Pinpoint the cell where the given text exists, returning its [x, y] midpoint coordinate. 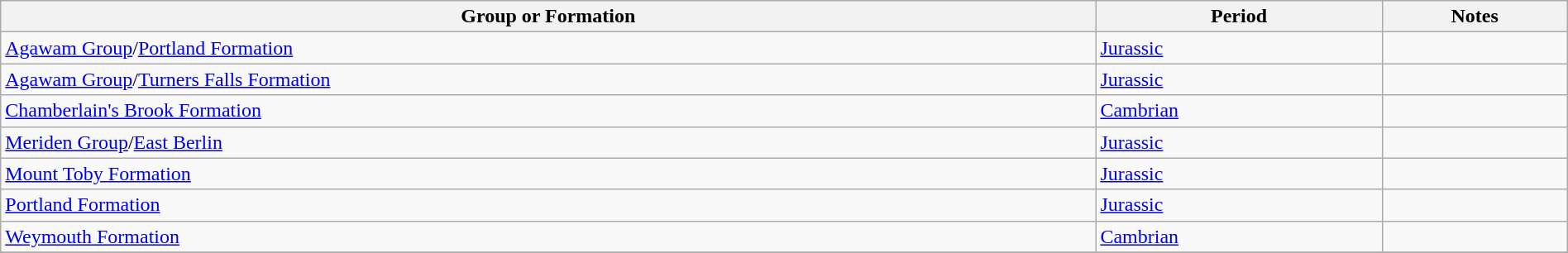
Agawam Group/Turners Falls Formation [548, 79]
Meriden Group/East Berlin [548, 142]
Period [1239, 17]
Mount Toby Formation [548, 174]
Chamberlain's Brook Formation [548, 111]
Portland Formation [548, 205]
Agawam Group/Portland Formation [548, 48]
Notes [1475, 17]
Weymouth Formation [548, 236]
Group or Formation [548, 17]
